Identify which cell holds the provided text, then report its (X, Y) central coordinate. 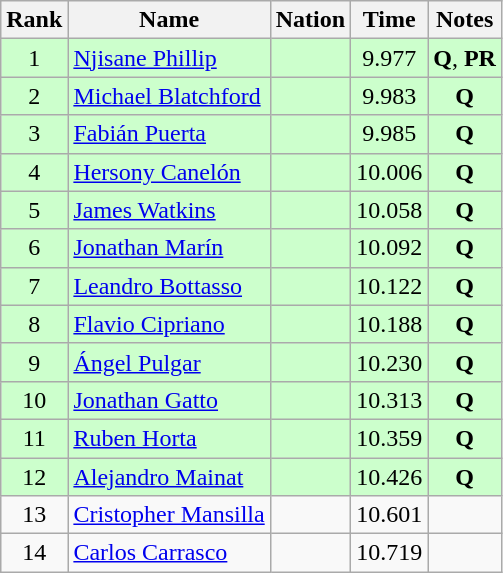
8 (34, 324)
10.426 (390, 477)
11 (34, 438)
2 (34, 96)
9.985 (390, 134)
Njisane Phillip (169, 58)
Name (169, 20)
3 (34, 134)
9.983 (390, 96)
5 (34, 210)
12 (34, 477)
10.601 (390, 515)
10 (34, 400)
7 (34, 286)
4 (34, 172)
James Watkins (169, 210)
Leandro Bottasso (169, 286)
Ruben Horta (169, 438)
10.006 (390, 172)
Flavio Cipriano (169, 324)
Notes (465, 20)
Jonathan Gatto (169, 400)
10.122 (390, 286)
Time (390, 20)
14 (34, 553)
1 (34, 58)
10.719 (390, 553)
Fabián Puerta (169, 134)
Alejandro Mainat (169, 477)
13 (34, 515)
Michael Blatchford (169, 96)
Carlos Carrasco (169, 553)
9 (34, 362)
Ángel Pulgar (169, 362)
Rank (34, 20)
10.188 (390, 324)
10.313 (390, 400)
10.359 (390, 438)
9.977 (390, 58)
10.092 (390, 248)
Q, PR (465, 58)
Jonathan Marín (169, 248)
6 (34, 248)
Nation (310, 20)
Cristopher Mansilla (169, 515)
10.230 (390, 362)
Hersony Canelón (169, 172)
10.058 (390, 210)
